From the cell containing the given text, extract its center point as [X, Y] coordinate. 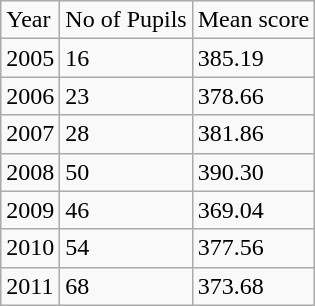
23 [126, 96]
377.56 [253, 248]
2010 [30, 248]
68 [126, 286]
378.66 [253, 96]
2005 [30, 58]
50 [126, 172]
381.86 [253, 134]
390.30 [253, 172]
54 [126, 248]
Year [30, 20]
46 [126, 210]
2011 [30, 286]
2009 [30, 210]
373.68 [253, 286]
No of Pupils [126, 20]
28 [126, 134]
16 [126, 58]
369.04 [253, 210]
2006 [30, 96]
2007 [30, 134]
385.19 [253, 58]
Mean score [253, 20]
2008 [30, 172]
